Return the (X, Y) coordinate for the center point of the cell that contains the specified text.  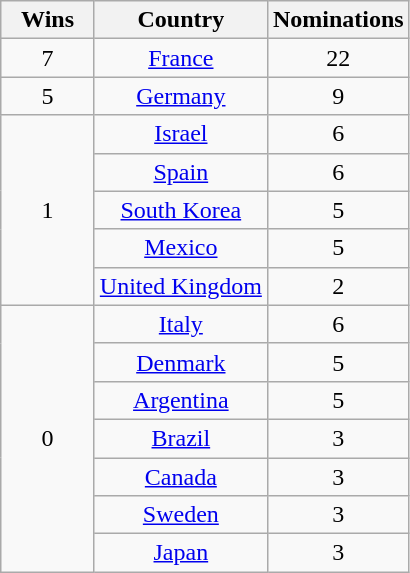
Country (180, 20)
Germany (180, 96)
Sweden (180, 515)
Nominations (338, 20)
France (180, 58)
United Kingdom (180, 286)
7 (48, 58)
2 (338, 286)
Denmark (180, 362)
Mexico (180, 248)
1 (48, 210)
Canada (180, 477)
Israel (180, 134)
Brazil (180, 438)
Japan (180, 553)
Spain (180, 172)
Italy (180, 324)
22 (338, 58)
0 (48, 438)
South Korea (180, 210)
9 (338, 96)
Wins (48, 20)
Argentina (180, 400)
